Return the [x, y] coordinate for the center point of the cell that contains the specified text.  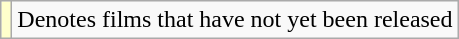
Denotes films that have not yet been released [235, 20]
